Scan for the cell matching the given text and deliver its (x, y) coordinate at center. 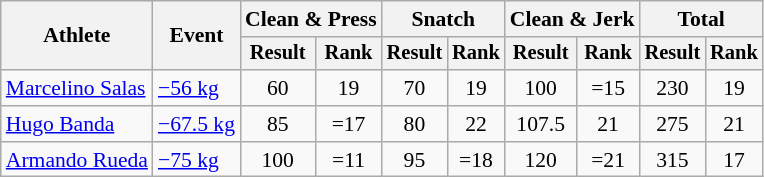
Total (702, 19)
−67.5 kg (196, 124)
=17 (348, 124)
107.5 (541, 124)
85 (278, 124)
Marcelino Salas (77, 88)
Event (196, 36)
22 (476, 124)
Athlete (77, 36)
275 (673, 124)
Clean & Jerk (572, 19)
70 (415, 88)
Hugo Banda (77, 124)
80 (415, 124)
−56 kg (196, 88)
Clean & Press (311, 19)
100 (541, 88)
230 (673, 88)
60 (278, 88)
=15 (608, 88)
Snatch (444, 19)
